Capture the cell that displays the provided text and extract its [X, Y] central coordinate. 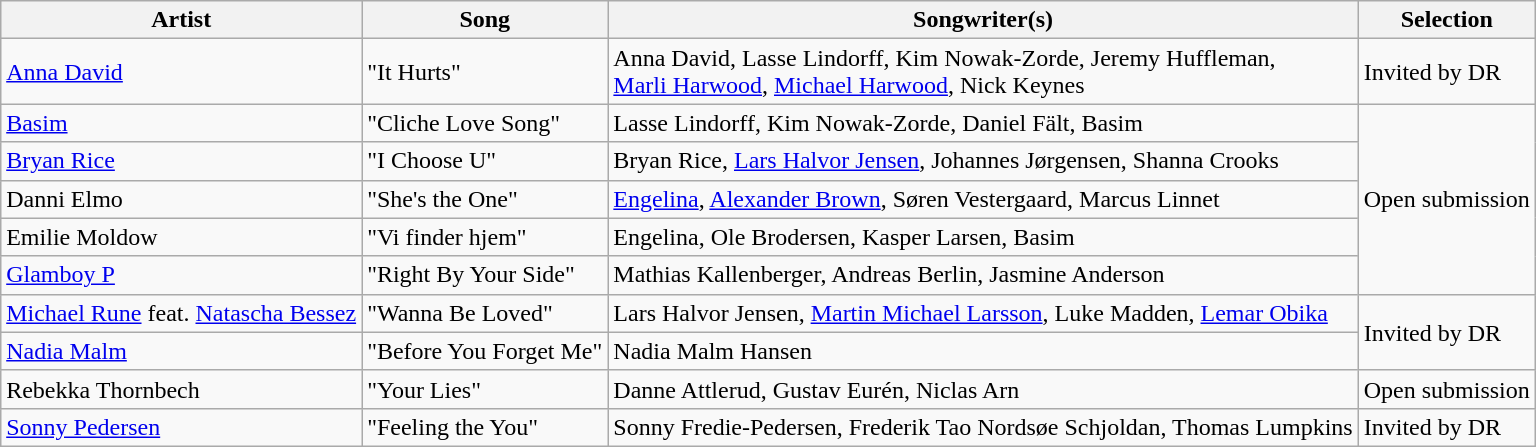
Emilie Moldow [182, 237]
"Cliche Love Song" [485, 123]
"It Hurts" [485, 72]
"Vi finder hjem" [485, 237]
"Before You Forget Me" [485, 351]
Danni Elmo [182, 199]
Basim [182, 123]
"Feeling the You" [485, 427]
"I Choose U" [485, 161]
Artist [182, 20]
"Your Lies" [485, 389]
Sonny Pedersen [182, 427]
Songwriter(s) [983, 20]
Anna David [182, 72]
Lasse Lindorff, Kim Nowak-Zorde, Daniel Fält, Basim [983, 123]
Danne Attlerud, Gustav Eurén, Niclas Arn [983, 389]
"Right By Your Side" [485, 275]
Rebekka Thornbech [182, 389]
Song [485, 20]
Glamboy P [182, 275]
Sonny Fredie-Pedersen, Frederik Tao Nordsøe Schjoldan, Thomas Lumpkins [983, 427]
Michael Rune feat. Natascha Bessez [182, 313]
Nadia Malm Hansen [983, 351]
"Wanna Be Loved" [485, 313]
Bryan Rice, Lars Halvor Jensen, Johannes Jørgensen, Shanna Crooks [983, 161]
"She's the One" [485, 199]
Selection [1446, 20]
Anna David, Lasse Lindorff, Kim Nowak-Zorde, Jeremy Huffleman,Marli Harwood, Michael Harwood, Nick Keynes [983, 72]
Lars Halvor Jensen, Martin Michael Larsson, Luke Madden, Lemar Obika [983, 313]
Mathias Kallenberger, Andreas Berlin, Jasmine Anderson [983, 275]
Bryan Rice [182, 161]
Engelina, Alexander Brown, Søren Vestergaard, Marcus Linnet [983, 199]
Nadia Malm [182, 351]
Engelina, Ole Brodersen, Kasper Larsen, Basim [983, 237]
